Search for the cell housing the specified text and yield its (x, y) center coordinate. 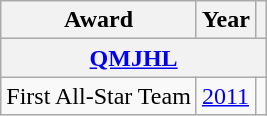
QMJHL (134, 58)
2011 (226, 96)
Year (226, 20)
Award (99, 20)
First All-Star Team (99, 96)
